Provide the (x, y) coordinate of the cell's center where the given text is located.  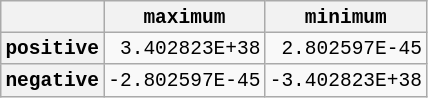
negative (52, 80)
minimum (346, 17)
2.802597E-45 (346, 49)
3.402823E+38 (184, 49)
positive (52, 49)
-3.402823E+38 (346, 80)
maximum (184, 17)
-2.802597E-45 (184, 80)
